Search for the cell housing the specified text and yield its [x, y] center coordinate. 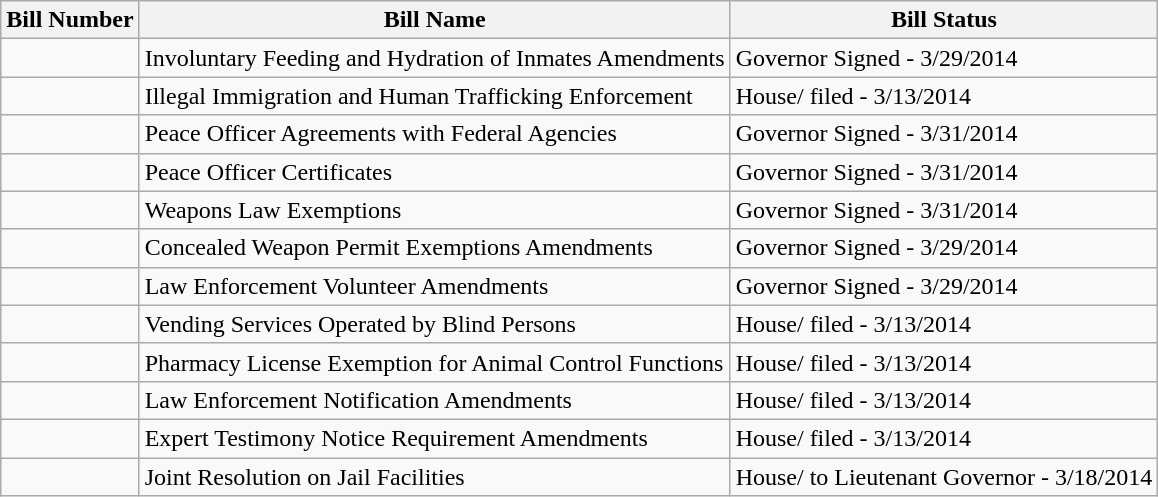
Peace Officer Certificates [434, 172]
Illegal Immigration and Human Trafficking Enforcement [434, 96]
Weapons Law Exemptions [434, 210]
Concealed Weapon Permit Exemptions Amendments [434, 248]
Pharmacy License Exemption for Animal Control Functions [434, 362]
Bill Name [434, 20]
Vending Services Operated by Blind Persons [434, 324]
Joint Resolution on Jail Facilities [434, 477]
Law Enforcement Notification Amendments [434, 400]
Bill Number [70, 20]
House/ to Lieutenant Governor - 3/18/2014 [944, 477]
Peace Officer Agreements with Federal Agencies [434, 134]
Involuntary Feeding and Hydration of Inmates Amendments [434, 58]
Expert Testimony Notice Requirement Amendments [434, 438]
Bill Status [944, 20]
Law Enforcement Volunteer Amendments [434, 286]
